Search for the cell housing the specified text and yield its (x, y) center coordinate. 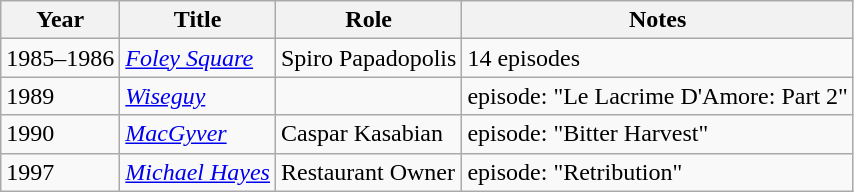
Notes (658, 20)
episode: "Le Lacrime D'Amore: Part 2" (658, 96)
MacGyver (198, 134)
episode: "Bitter Harvest" (658, 134)
Year (60, 20)
Foley Square (198, 58)
Wiseguy (198, 96)
1990 (60, 134)
14 episodes (658, 58)
episode: "Retribution" (658, 172)
Title (198, 20)
Spiro Papadopolis (368, 58)
Caspar Kasabian (368, 134)
Restaurant Owner (368, 172)
Michael Hayes (198, 172)
Role (368, 20)
1985–1986 (60, 58)
1989 (60, 96)
1997 (60, 172)
